From the cell containing the given text, extract its center point as (X, Y) coordinate. 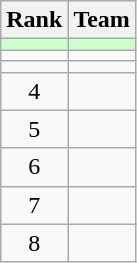
Rank (34, 20)
8 (34, 243)
5 (34, 129)
7 (34, 205)
6 (34, 167)
Team (102, 20)
4 (34, 91)
